Pinpoint the cell where the given text exists, returning its [x, y] midpoint coordinate. 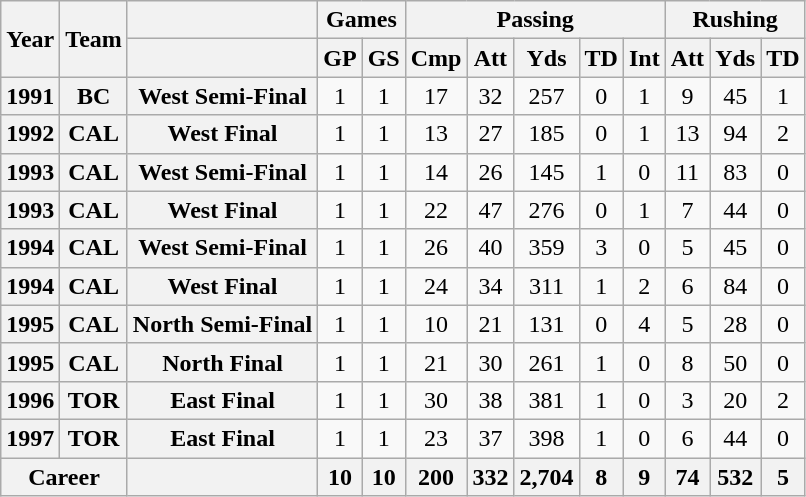
332 [490, 477]
Cmp [436, 58]
24 [436, 286]
84 [736, 286]
22 [436, 210]
Int [644, 58]
4 [644, 324]
40 [490, 248]
311 [546, 286]
359 [546, 248]
50 [736, 362]
Rushing [735, 20]
261 [546, 362]
276 [546, 210]
185 [546, 134]
2,704 [546, 477]
83 [736, 172]
14 [436, 172]
532 [736, 477]
1992 [30, 134]
BC [94, 96]
38 [490, 400]
Passing [535, 20]
32 [490, 96]
37 [490, 438]
381 [546, 400]
23 [436, 438]
17 [436, 96]
398 [546, 438]
Career [64, 477]
11 [687, 172]
1997 [30, 438]
94 [736, 134]
145 [546, 172]
Year [30, 39]
7 [687, 210]
1991 [30, 96]
North Semi-Final [222, 324]
47 [490, 210]
34 [490, 286]
131 [546, 324]
GP [340, 58]
200 [436, 477]
Games [362, 20]
Team [94, 39]
20 [736, 400]
28 [736, 324]
1996 [30, 400]
257 [546, 96]
27 [490, 134]
74 [687, 477]
North Final [222, 362]
GS [384, 58]
